Return the (x, y) coordinate for the center point of the cell that contains the specified text.  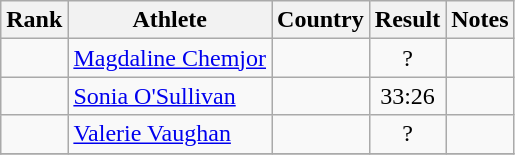
Result (407, 20)
Notes (480, 20)
Sonia O'Sullivan (170, 96)
Magdaline Chemjor (170, 58)
Athlete (170, 20)
33:26 (407, 96)
Rank (34, 20)
Valerie Vaughan (170, 134)
Country (321, 20)
